Capture the cell that displays the provided text and extract its (x, y) central coordinate. 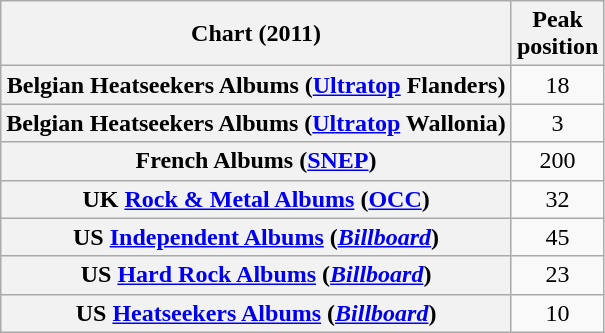
3 (557, 123)
Belgian Heatseekers Albums (Ultratop Wallonia) (256, 123)
US Independent Albums (Billboard) (256, 237)
UK Rock & Metal Albums (OCC) (256, 199)
Belgian Heatseekers Albums (Ultratop Flanders) (256, 85)
US Heatseekers Albums (Billboard) (256, 313)
10 (557, 313)
200 (557, 161)
32 (557, 199)
Peakposition (557, 34)
23 (557, 275)
French Albums (SNEP) (256, 161)
18 (557, 85)
Chart (2011) (256, 34)
US Hard Rock Albums (Billboard) (256, 275)
45 (557, 237)
